For the text-containing cell, return its midpoint in (x, y) coordinate format. 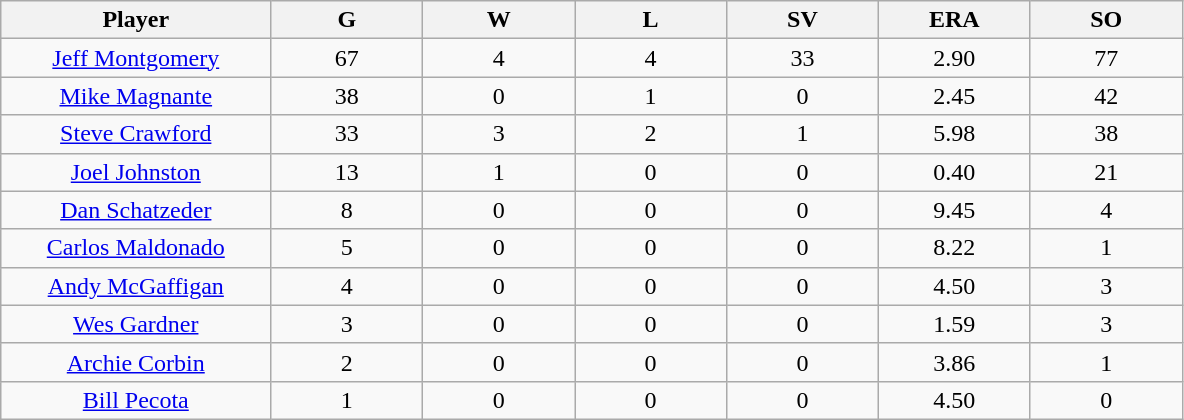
77 (1106, 58)
42 (1106, 96)
8 (347, 210)
9.45 (954, 210)
Wes Gardner (136, 324)
Bill Pecota (136, 400)
G (347, 20)
Mike Magnante (136, 96)
67 (347, 58)
5 (347, 248)
Player (136, 20)
Jeff Montgomery (136, 58)
3.86 (954, 362)
W (499, 20)
SO (1106, 20)
13 (347, 172)
Andy McGaffigan (136, 286)
8.22 (954, 248)
0.40 (954, 172)
L (651, 20)
Joel Johnston (136, 172)
ERA (954, 20)
21 (1106, 172)
SV (802, 20)
Dan Schatzeder (136, 210)
Steve Crawford (136, 134)
Carlos Maldonado (136, 248)
1.59 (954, 324)
2.90 (954, 58)
2.45 (954, 96)
5.98 (954, 134)
Archie Corbin (136, 362)
